Detect which cell encompasses the target text, then output its [x, y] center coordinate. 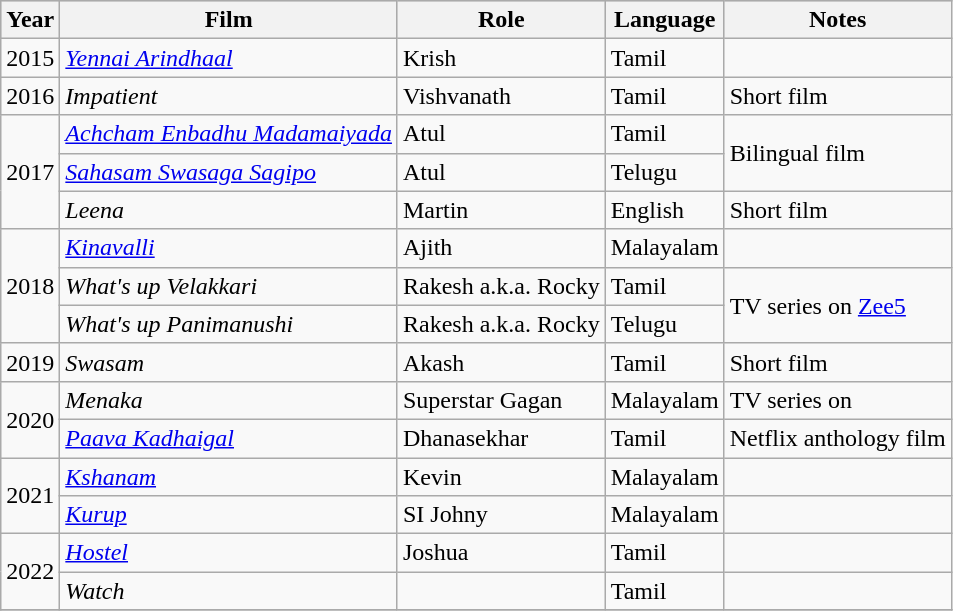
2020 [30, 419]
Leena [229, 210]
Joshua [501, 553]
Swasam [229, 362]
Sahasam Swasaga Sagipo [229, 172]
2017 [30, 172]
What's up Panimanushi [229, 324]
Notes [838, 20]
TV series on [838, 400]
Akash [501, 362]
Martin [501, 210]
Role [501, 20]
Kevin [501, 477]
2019 [30, 362]
Ajith [501, 248]
Achcham Enbadhu Madamaiyada [229, 134]
2021 [30, 496]
2022 [30, 572]
Bilingual film [838, 153]
TV series on Zee5 [838, 305]
Vishvanath [501, 96]
Year [30, 20]
Watch [229, 591]
Paava Kadhaigal [229, 438]
SI Johny [501, 515]
2018 [30, 286]
What's up Velakkari [229, 286]
Krish [501, 58]
Kshanam [229, 477]
Menaka [229, 400]
Superstar Gagan [501, 400]
Language [664, 20]
Netflix anthology film [838, 438]
2015 [30, 58]
Dhanasekhar [501, 438]
2016 [30, 96]
Film [229, 20]
Hostel [229, 553]
English [664, 210]
Kinavalli [229, 248]
Impatient [229, 96]
Yennai Arindhaal [229, 58]
Kurup [229, 515]
